Pinpoint the cell where the given text exists, returning its (x, y) midpoint coordinate. 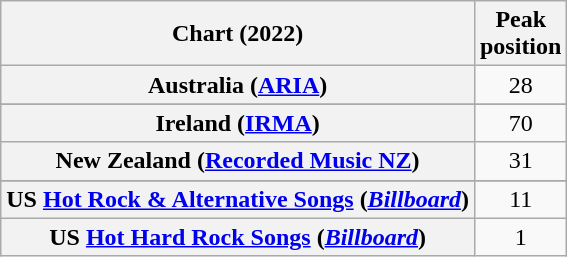
US Hot Hard Rock Songs (Billboard) (238, 237)
11 (520, 199)
Ireland (IRMA) (238, 123)
Australia (ARIA) (238, 85)
1 (520, 237)
28 (520, 85)
US Hot Rock & Alternative Songs (Billboard) (238, 199)
Chart (2022) (238, 34)
Peakposition (520, 34)
31 (520, 161)
New Zealand (Recorded Music NZ) (238, 161)
70 (520, 123)
